Locate the cell with the specified text and output its (x, y) center coordinate. 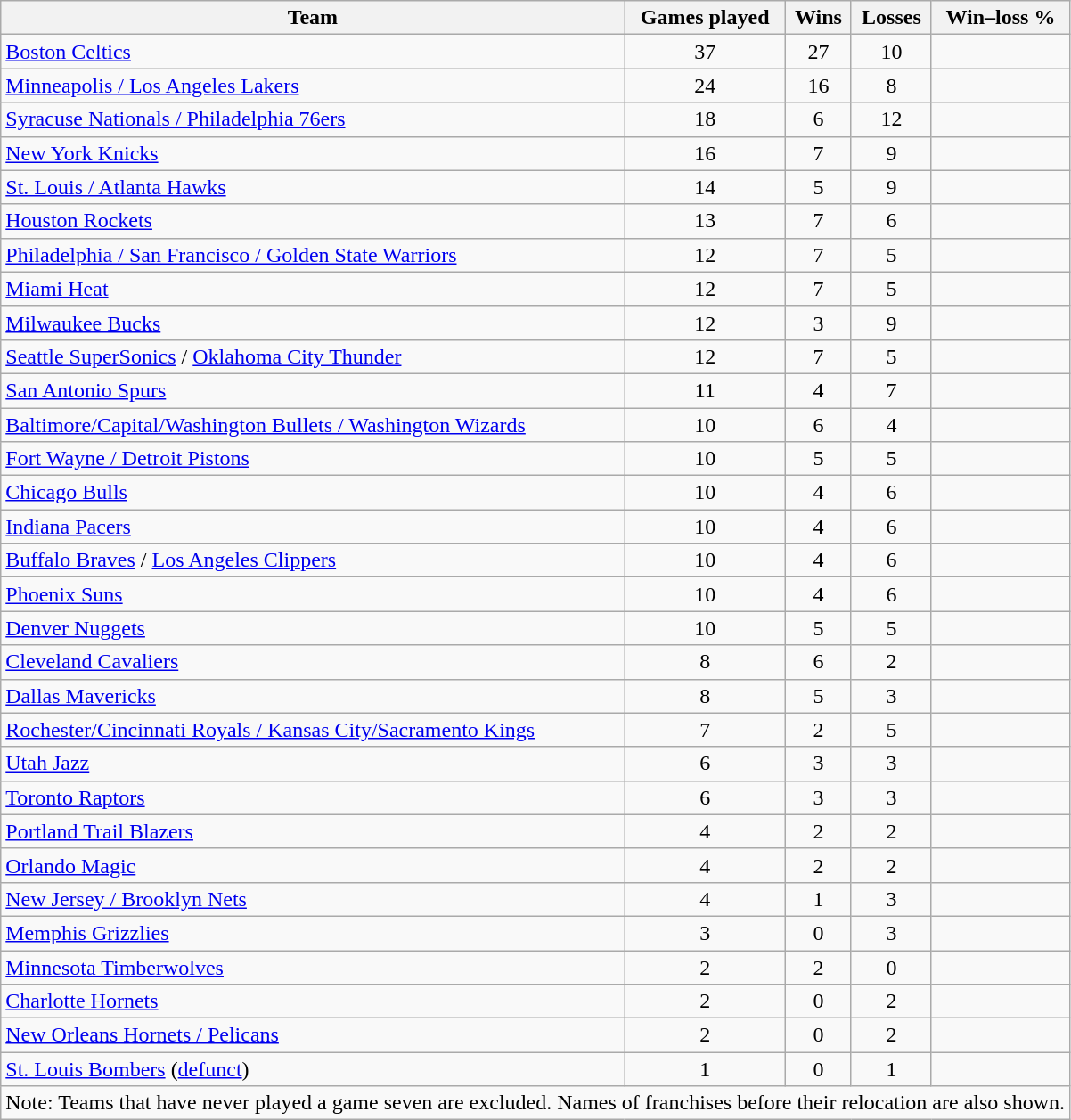
Orlando Magic (313, 865)
Denver Nuggets (313, 628)
New Orleans Hornets / Pelicans (313, 1035)
18 (705, 119)
St. Louis Bombers (defunct) (313, 1069)
27 (818, 52)
Seattle SuperSonics / Oklahoma City Thunder (313, 356)
Toronto Raptors (313, 797)
Chicago Bulls (313, 493)
Boston Celtics (313, 52)
Team (313, 18)
Note: Teams that have never played a game seven are excluded. Names of franchises before their relocation are also shown. (535, 1103)
Miami Heat (313, 289)
Dallas Mavericks (313, 696)
Buffalo Braves / Los Angeles Clippers (313, 560)
Games played (705, 18)
Phoenix Suns (313, 594)
Indiana Pacers (313, 527)
San Antonio Spurs (313, 390)
St. Louis / Atlanta Hawks (313, 187)
New Jersey / Brooklyn Nets (313, 899)
Minnesota Timberwolves (313, 967)
Minneapolis / Los Angeles Lakers (313, 86)
Cleveland Cavaliers (313, 662)
Wins (818, 18)
Syracuse Nationals / Philadelphia 76ers (313, 119)
Memphis Grizzlies (313, 933)
Rochester/Cincinnati Royals / Kansas City/Sacramento Kings (313, 730)
37 (705, 52)
11 (705, 390)
24 (705, 86)
Houston Rockets (313, 221)
Portland Trail Blazers (313, 831)
Milwaukee Bucks (313, 323)
Win–loss % (1000, 18)
New York Knicks (313, 153)
13 (705, 221)
Losses (891, 18)
Fort Wayne / Detroit Pistons (313, 459)
14 (705, 187)
Charlotte Hornets (313, 1001)
Utah Jazz (313, 764)
Baltimore/Capital/Washington Bullets / Washington Wizards (313, 425)
Philadelphia / San Francisco / Golden State Warriors (313, 255)
